Find where the given text appears and provide that cell's center as [x, y] coordinate. 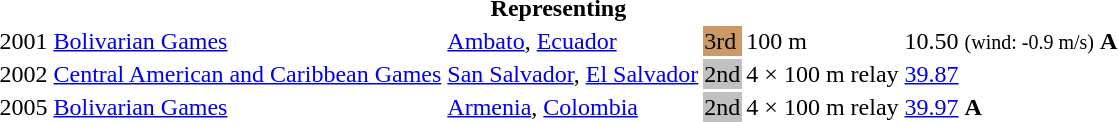
Central American and Caribbean Games [248, 74]
San Salvador, El Salvador [573, 74]
Ambato, Ecuador [573, 41]
3rd [722, 41]
100 m [822, 41]
Armenia, Colombia [573, 107]
